Find where the given text appears and provide that cell's center as (x, y) coordinate. 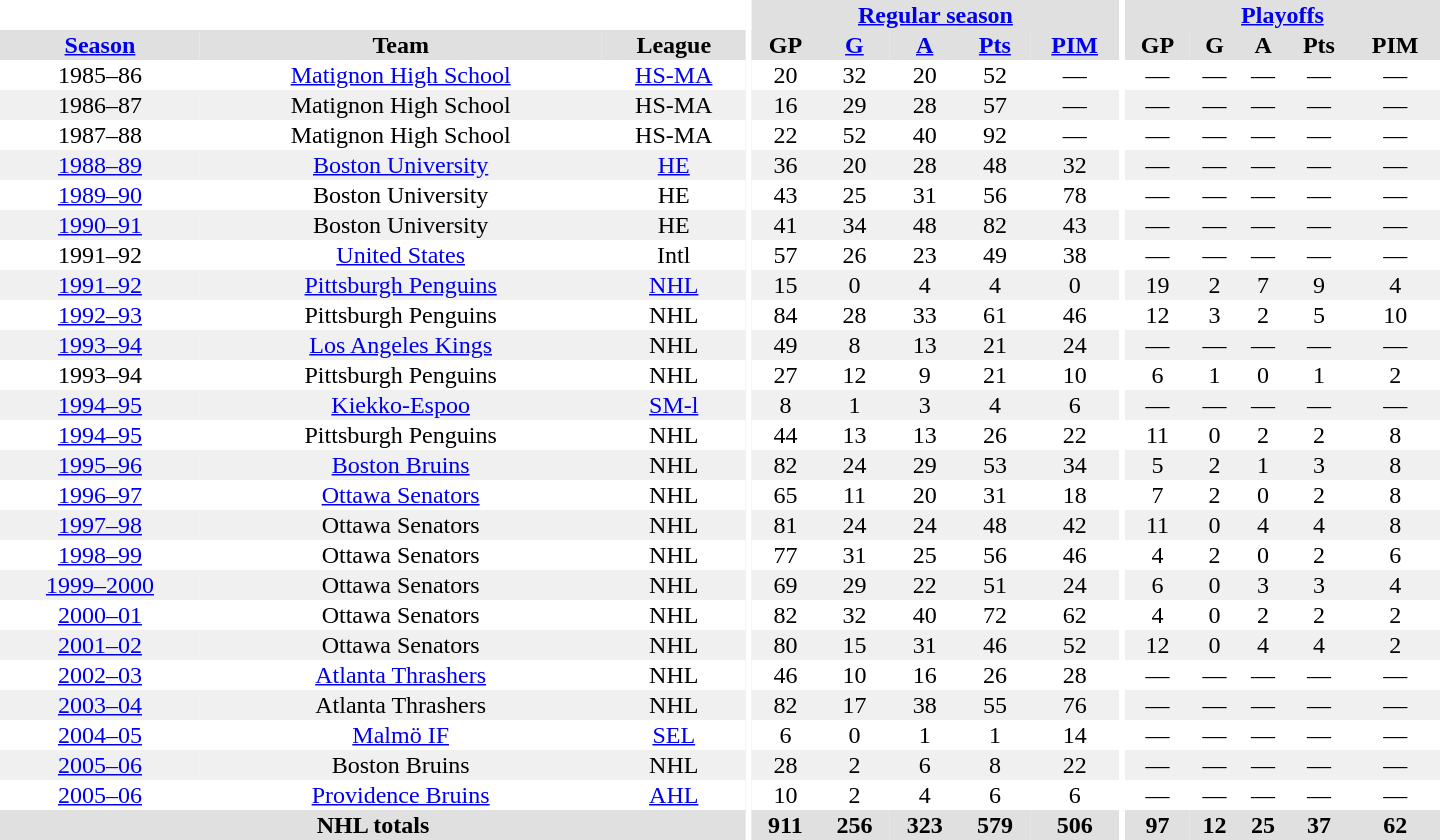
Regular season (935, 15)
14 (1074, 735)
Providence Bruins (401, 795)
SM-l (674, 405)
1995–96 (100, 465)
1996–97 (100, 495)
77 (785, 555)
1999–2000 (100, 585)
27 (785, 375)
1998–99 (100, 555)
17 (854, 705)
911 (785, 825)
Los Angeles Kings (401, 345)
SEL (674, 735)
1990–91 (100, 225)
506 (1074, 825)
2004–05 (100, 735)
Intl (674, 255)
65 (785, 495)
1992–93 (100, 315)
United States (401, 255)
Season (100, 45)
36 (785, 165)
1988–89 (100, 165)
NHL totals (373, 825)
72 (995, 615)
19 (1158, 285)
55 (995, 705)
92 (995, 135)
AHL (674, 795)
2002–03 (100, 675)
84 (785, 315)
579 (995, 825)
Playoffs (1282, 15)
37 (1318, 825)
18 (1074, 495)
80 (785, 645)
42 (1074, 525)
61 (995, 315)
69 (785, 585)
Team (401, 45)
78 (1074, 195)
51 (995, 585)
2001–02 (100, 645)
1986–87 (100, 105)
81 (785, 525)
76 (1074, 705)
1985–86 (100, 75)
League (674, 45)
2000–01 (100, 615)
97 (1158, 825)
323 (925, 825)
23 (925, 255)
44 (785, 435)
Malmö IF (401, 735)
53 (995, 465)
33 (925, 315)
1997–98 (100, 525)
2003–04 (100, 705)
1987–88 (100, 135)
41 (785, 225)
Kiekko-Espoo (401, 405)
256 (854, 825)
1989–90 (100, 195)
